Locate the cell with the specified text and output its (x, y) center coordinate. 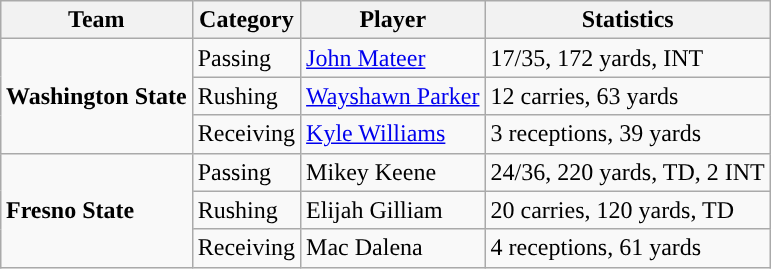
24/36, 220 yards, TD, 2 INT (628, 172)
12 carries, 63 yards (628, 96)
Team (96, 20)
Fresno State (96, 210)
Mikey Keene (393, 172)
Category (246, 20)
Kyle Williams (393, 134)
Mac Dalena (393, 248)
John Mateer (393, 58)
3 receptions, 39 yards (628, 134)
Washington State (96, 96)
20 carries, 120 yards, TD (628, 210)
Wayshawn Parker (393, 96)
Statistics (628, 20)
17/35, 172 yards, INT (628, 58)
Player (393, 20)
4 receptions, 61 yards (628, 248)
Elijah Gilliam (393, 210)
